Capture the cell that displays the provided text and extract its [x, y] central coordinate. 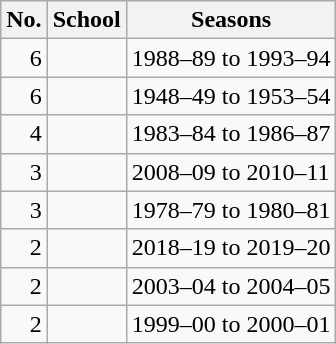
No. [24, 20]
1988–89 to 1993–94 [231, 58]
1948–49 to 1953–54 [231, 96]
1983–84 to 1986–87 [231, 134]
2018–19 to 2019–20 [231, 248]
2008–09 to 2010–11 [231, 172]
School [86, 20]
1999–00 to 2000–01 [231, 324]
1978–79 to 1980–81 [231, 210]
Seasons [231, 20]
4 [24, 134]
2003–04 to 2004–05 [231, 286]
